Return (X, Y) of the center of cell containing provided text 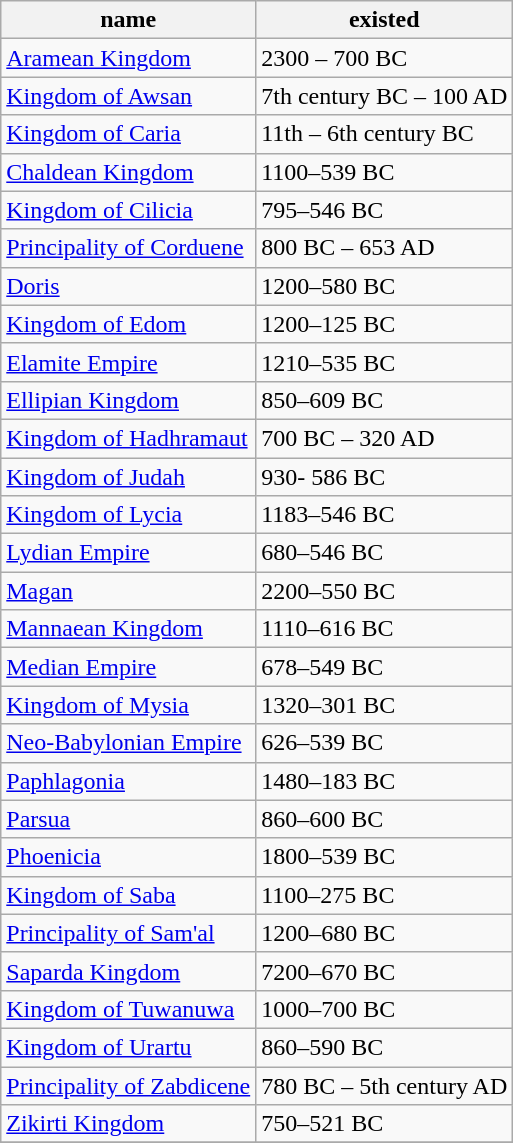
Principality of Sam'al (128, 933)
Mannaean Kingdom (128, 629)
1200–125 BC (384, 324)
860–590 BC (384, 1047)
678–549 BC (384, 667)
1200–680 BC (384, 933)
Paphlagonia (128, 781)
795–546 BC (384, 210)
7th century BC – 100 AD (384, 96)
1100–275 BC (384, 895)
Aramean Kingdom (128, 58)
680–546 BC (384, 553)
Kingdom of Tuwanuwa (128, 1009)
860–600 BC (384, 819)
1320–301 BC (384, 705)
Kingdom of Awsan (128, 96)
Kingdom of Caria (128, 134)
Magan (128, 591)
Kingdom of Mysia (128, 705)
2200–550 BC (384, 591)
Median Empire (128, 667)
Kingdom of Saba (128, 895)
1200–580 BC (384, 286)
Principality of Corduene (128, 248)
1800–539 BC (384, 857)
Kingdom of Edom (128, 324)
Parsua (128, 819)
1100–539 BC (384, 172)
Kingdom of Lycia (128, 515)
930- 586 BC (384, 477)
Doris (128, 286)
name (128, 20)
700 BC – 320 AD (384, 438)
Lydian Empire (128, 553)
Principality of Zabdicene (128, 1085)
Phoenicia (128, 857)
Kingdom of Cilicia (128, 210)
1480–183 BC (384, 781)
Zikirti Kingdom (128, 1124)
850–609 BC (384, 400)
Ellipian Kingdom (128, 400)
Elamite Empire (128, 362)
800 BC – 653 AD (384, 248)
1000–700 BC (384, 1009)
1110–616 BC (384, 629)
626–539 BC (384, 743)
Neo-Babylonian Empire (128, 743)
Kingdom of Judah (128, 477)
1210–535 BC (384, 362)
Kingdom of Hadhramaut (128, 438)
780 BC – 5th century AD (384, 1085)
11th – 6th century BC (384, 134)
existed (384, 20)
750–521 BC (384, 1124)
Kingdom of Urartu (128, 1047)
7200–670 BC (384, 971)
1183–546 BC (384, 515)
2300 – 700 BC (384, 58)
Saparda Kingdom (128, 971)
Chaldean Kingdom (128, 172)
